Provide the (X, Y) coordinate of the cell's center where the given text is located.  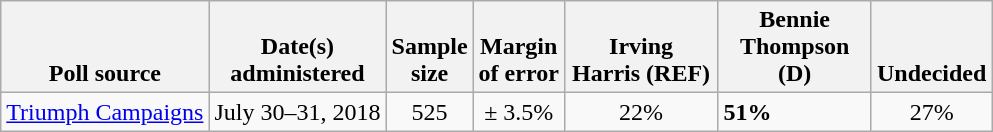
Date(s)administered (298, 47)
Marginof error (518, 47)
22% (641, 112)
Undecided (931, 47)
BennieThompson (D) (795, 47)
27% (931, 112)
Samplesize (430, 47)
51% (795, 112)
525 (430, 112)
IrvingHarris (REF) (641, 47)
± 3.5% (518, 112)
Triumph Campaigns (105, 112)
Poll source (105, 47)
July 30–31, 2018 (298, 112)
